From the cell containing the given text, extract its center point as (x, y) coordinate. 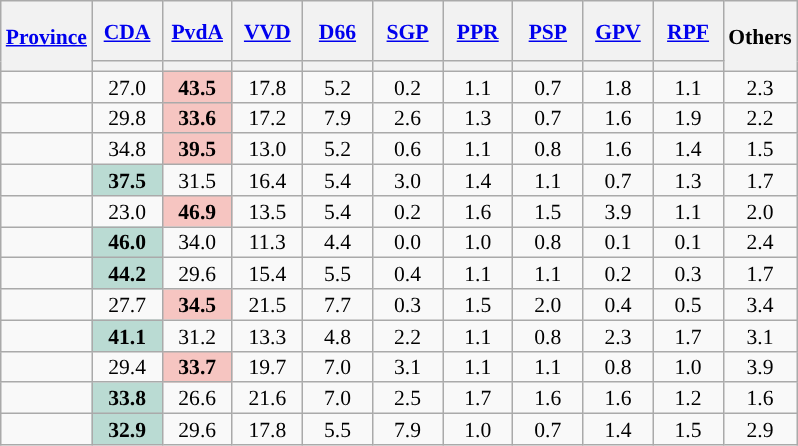
13.3 (267, 336)
41.1 (127, 336)
SGP (408, 31)
7.7 (337, 304)
D66 (337, 31)
19.7 (267, 366)
2.9 (760, 430)
31.5 (197, 180)
31.2 (197, 336)
PPR (478, 31)
33.7 (197, 366)
VVD (267, 31)
13.0 (267, 150)
29.8 (127, 118)
GPV (618, 31)
2.6 (408, 118)
CDA (127, 31)
15.4 (267, 274)
Others (760, 36)
2.4 (760, 242)
37.5 (127, 180)
33.6 (197, 118)
21.6 (267, 398)
27.0 (127, 86)
34.8 (127, 150)
17.2 (267, 118)
23.0 (127, 212)
34.0 (197, 242)
PSP (548, 31)
46.0 (127, 242)
1.9 (688, 118)
1.2 (688, 398)
27.7 (127, 304)
2.5 (408, 398)
0.0 (408, 242)
43.5 (197, 86)
21.5 (267, 304)
16.4 (267, 180)
3.4 (760, 304)
RPF (688, 31)
13.5 (267, 212)
26.6 (197, 398)
4.8 (337, 336)
PvdA (197, 31)
33.8 (127, 398)
44.2 (127, 274)
0.5 (688, 304)
11.3 (267, 242)
46.9 (197, 212)
Province (46, 36)
32.9 (127, 430)
0.6 (408, 150)
3.0 (408, 180)
29.4 (127, 366)
4.4 (337, 242)
34.5 (197, 304)
39.5 (197, 150)
1.8 (618, 86)
